Identify which cell holds the provided text, then report its (x, y) central coordinate. 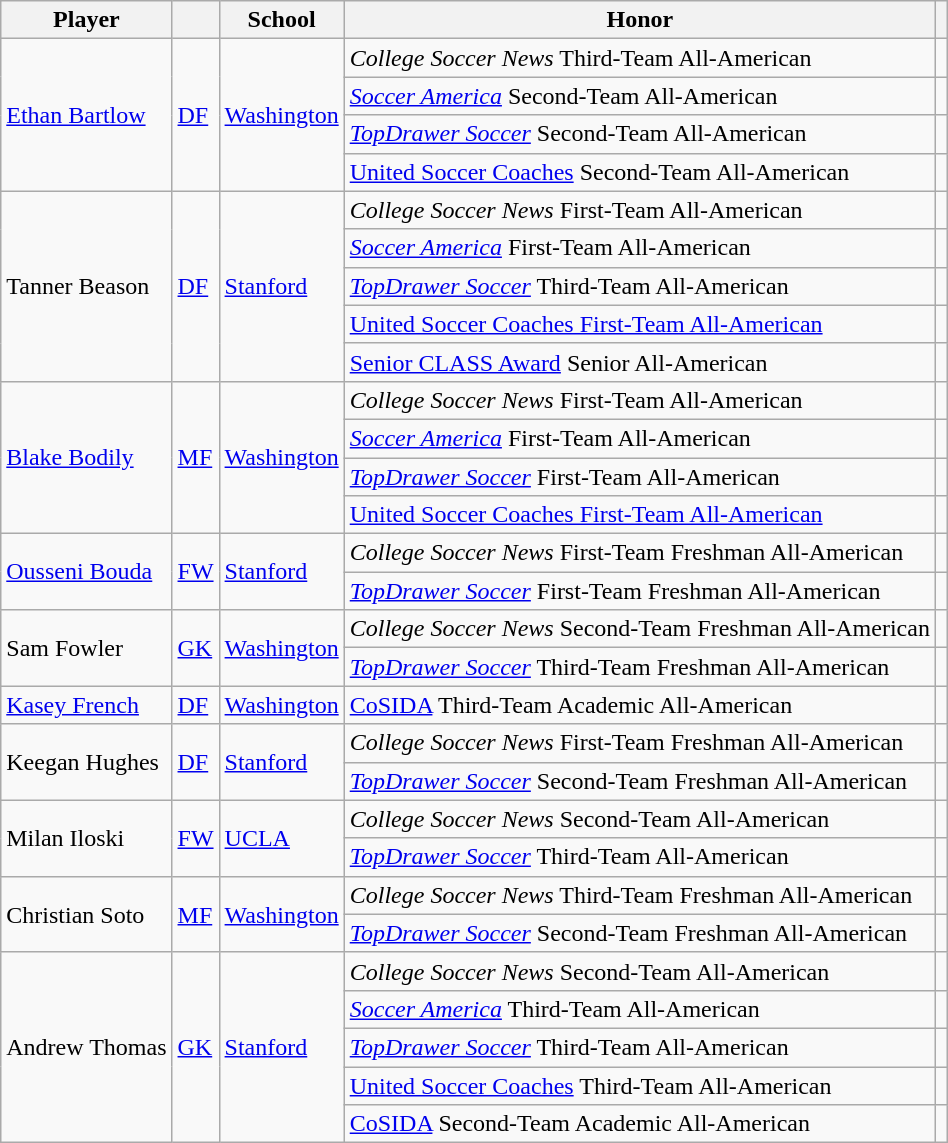
College Soccer News Third-Team All-American (640, 58)
UCLA (282, 838)
Soccer America Second-Team All-American (640, 96)
Ousseni Bouda (86, 572)
Kasey French (86, 705)
Blake Bodily (86, 457)
CoSIDA Second-Team Academic All-American (640, 1124)
Soccer America Third-Team All-American (640, 1009)
College Soccer News Third-Team Freshman All-American (640, 895)
TopDrawer Soccer First-Team All-American (640, 477)
Tanner Beason (86, 286)
Player (86, 20)
Ethan Bartlow (86, 115)
Honor (640, 20)
School (282, 20)
United Soccer Coaches Second-Team All-American (640, 172)
TopDrawer Soccer Third-Team Freshman All-American (640, 667)
Sam Fowler (86, 648)
Christian Soto (86, 914)
College Soccer News Second-Team Freshman All-American (640, 629)
CoSIDA Third-Team Academic All-American (640, 705)
Senior CLASS Award Senior All-American (640, 362)
TopDrawer Soccer Second-Team All-American (640, 134)
Keegan Hughes (86, 762)
Milan Iloski (86, 838)
United Soccer Coaches Third-Team All-American (640, 1085)
TopDrawer Soccer First-Team Freshman All-American (640, 591)
Andrew Thomas (86, 1047)
